Find where the given text appears and provide that cell's center as [X, Y] coordinate. 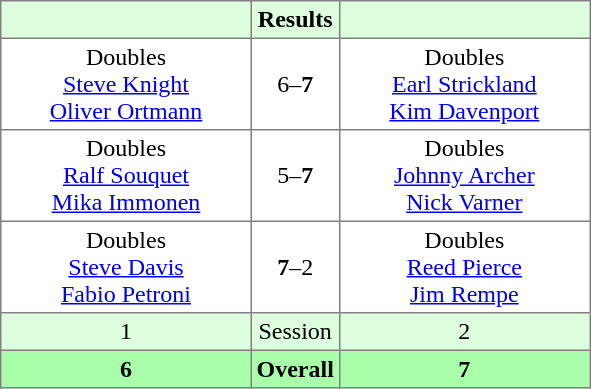
Session [295, 332]
5–7 [295, 176]
1 [126, 332]
Results [295, 20]
6–7 [295, 84]
6 [126, 369]
DoublesSteve KnightOliver Ortmann [126, 84]
DoublesRalf SouquetMika Immonen [126, 176]
DoublesEarl StricklandKim Davenport [464, 84]
DoublesJohnny ArcherNick Varner [464, 176]
2 [464, 332]
DoublesSteve DavisFabio Petroni [126, 267]
DoublesReed PierceJim Rempe [464, 267]
Overall [295, 369]
7–2 [295, 267]
7 [464, 369]
